Scan for the cell matching the given text and deliver its [X, Y] coordinate at center. 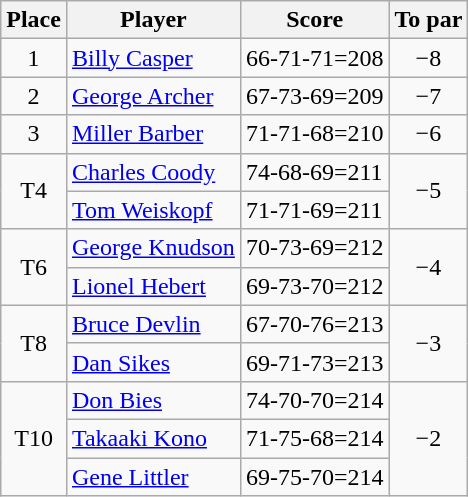
67-73-69=209 [314, 96]
71-71-68=210 [314, 134]
Player [153, 20]
George Knudson [153, 248]
Lionel Hebert [153, 286]
Miller Barber [153, 134]
3 [34, 134]
1 [34, 58]
Takaaki Kono [153, 438]
Score [314, 20]
T10 [34, 438]
−5 [428, 191]
Don Bies [153, 400]
2 [34, 96]
74-70-70=214 [314, 400]
To par [428, 20]
−6 [428, 134]
Charles Coody [153, 172]
George Archer [153, 96]
Dan Sikes [153, 362]
67-70-76=213 [314, 324]
Bruce Devlin [153, 324]
71-75-68=214 [314, 438]
74-68-69=211 [314, 172]
−3 [428, 343]
69-73-70=212 [314, 286]
Place [34, 20]
Tom Weiskopf [153, 210]
Billy Casper [153, 58]
−7 [428, 96]
Gene Littler [153, 477]
71-71-69=211 [314, 210]
−2 [428, 438]
−8 [428, 58]
69-75-70=214 [314, 477]
70-73-69=212 [314, 248]
69-71-73=213 [314, 362]
T8 [34, 343]
T6 [34, 267]
66-71-71=208 [314, 58]
T4 [34, 191]
−4 [428, 267]
